Detect which cell encompasses the target text, then output its (X, Y) center coordinate. 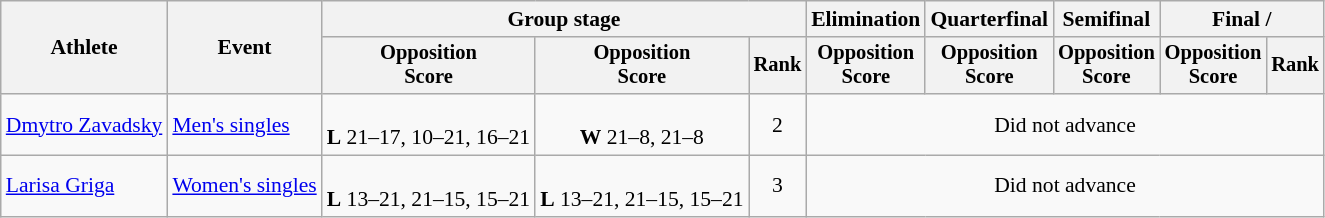
Quarterfinal (989, 19)
Women's singles (244, 186)
W 21–8, 21–8 (642, 124)
Final / (1242, 19)
Event (244, 48)
Group stage (564, 19)
Elimination (866, 19)
L 21–17, 10–21, 16–21 (428, 124)
Larisa Griga (84, 186)
Semifinal (1106, 19)
Athlete (84, 48)
2 (778, 124)
3 (778, 186)
Men's singles (244, 124)
Dmytro Zavadsky (84, 124)
